Pinpoint the cell where the given text exists, returning its (X, Y) midpoint coordinate. 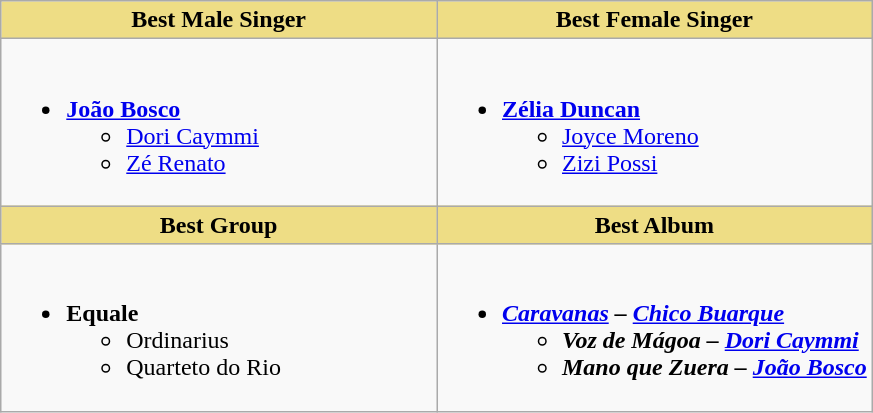
Best Female Singer (654, 20)
João BoscoDori CaymmiZé Renato (219, 122)
Zélia DuncanJoyce MorenoZizi Possi (654, 122)
Caravanas – Chico BuarqueVoz de Mágoa – Dori CaymmiMano que Zuera – João Bosco (654, 328)
Best Album (654, 225)
Best Group (219, 225)
EqualeOrdinariusQuarteto do Rio (219, 328)
Best Male Singer (219, 20)
